Detect which cell encompasses the target text, then output its [x, y] center coordinate. 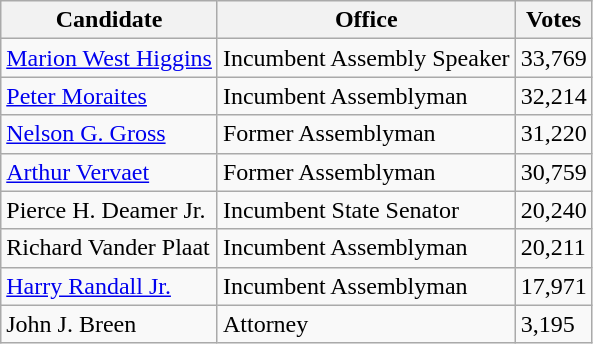
Arthur Vervaet [110, 172]
Candidate [110, 20]
John J. Breen [110, 324]
17,971 [554, 286]
Attorney [366, 324]
32,214 [554, 96]
20,211 [554, 248]
Office [366, 20]
31,220 [554, 134]
Harry Randall Jr. [110, 286]
30,759 [554, 172]
Nelson G. Gross [110, 134]
3,195 [554, 324]
20,240 [554, 210]
Incumbent Assembly Speaker [366, 58]
Incumbent State Senator [366, 210]
33,769 [554, 58]
Pierce H. Deamer Jr. [110, 210]
Peter Moraites [110, 96]
Richard Vander Plaat [110, 248]
Marion West Higgins [110, 58]
Votes [554, 20]
